Provide the (X, Y) coordinate of the cell's center where the given text is located.  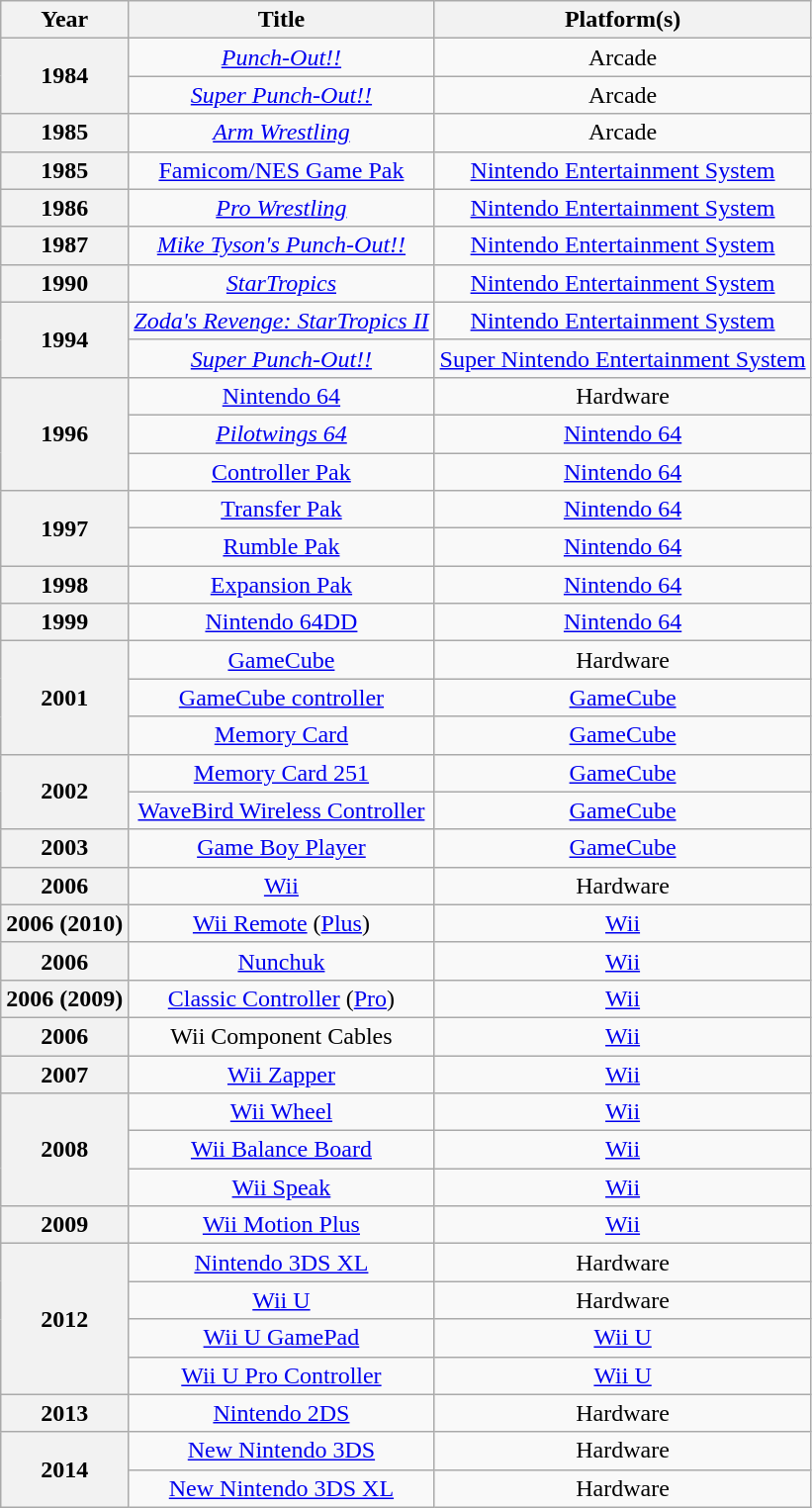
1994 (65, 339)
Title (281, 20)
2003 (65, 848)
Wii Motion Plus (281, 1225)
Super Nintendo Entertainment System (623, 358)
Nintendo 2DS (281, 1413)
2009 (65, 1225)
Mike Tyson's Punch-Out!! (281, 245)
2008 (65, 1150)
Wii Speak (281, 1187)
Game Boy Player (281, 848)
Transfer Pak (281, 510)
2014 (65, 1469)
1984 (65, 76)
1990 (65, 283)
2007 (65, 1074)
Nintendo 3DS XL (281, 1263)
2013 (65, 1413)
1996 (65, 433)
Zoda's Revenge: StarTropics II (281, 321)
1987 (65, 245)
1998 (65, 585)
Controller Pak (281, 472)
Nunchuk (281, 961)
Classic Controller (Pro) (281, 998)
2006 (2009) (65, 998)
Year (65, 20)
2002 (65, 792)
Wii U Pro Controller (281, 1375)
Arm Wrestling (281, 133)
New Nintendo 3DS XL (281, 1488)
2012 (65, 1319)
StarTropics (281, 283)
Memory Card 251 (281, 773)
Wii Remote (Plus) (281, 923)
WaveBird Wireless Controller (281, 810)
Nintendo 64DD (281, 622)
Rumble Pak (281, 547)
Expansion Pak (281, 585)
Famicom/NES Game Pak (281, 170)
2001 (65, 698)
Wii Wheel (281, 1112)
GameCube controller (281, 698)
1986 (65, 208)
Pilotwings 64 (281, 433)
Pro Wrestling (281, 208)
1997 (65, 528)
Wii U GamePad (281, 1338)
New Nintendo 3DS (281, 1451)
Platform(s) (623, 20)
Wii Balance Board (281, 1150)
1999 (65, 622)
Wii Zapper (281, 1074)
Punch-Out!! (281, 57)
2006 (2010) (65, 923)
Wii Component Cables (281, 1036)
Memory Card (281, 735)
